Determine the [x, y] coordinate at the center of the cell enclosing the given text.  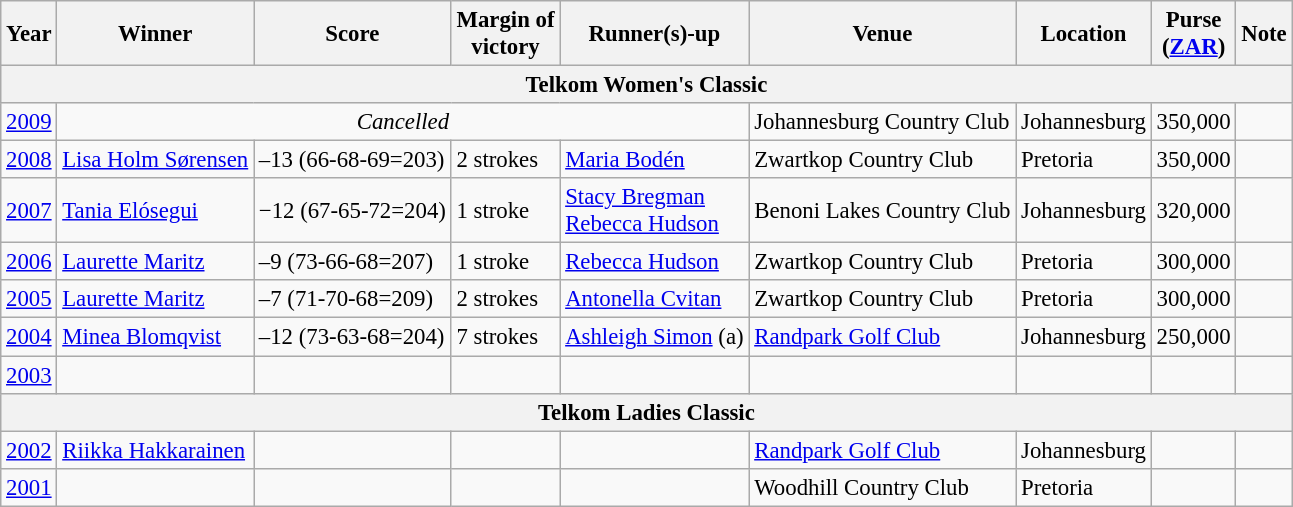
Winner [156, 34]
Antonella Cvitan [654, 299]
Score [353, 34]
2007 [29, 210]
Riikka Hakkarainen [156, 450]
2008 [29, 160]
2009 [29, 122]
–13 (66-68-69=203) [353, 160]
Note [1264, 34]
Lisa Holm Sørensen [156, 160]
2006 [29, 262]
–7 (71-70-68=209) [353, 299]
Purse(ZAR) [1194, 34]
Location [1084, 34]
Cancelled [403, 122]
–12 (73-63-68=204) [353, 337]
2003 [29, 375]
Woodhill Country Club [882, 487]
2001 [29, 487]
Minea Blomqvist [156, 337]
Telkom Ladies Classic [646, 412]
2002 [29, 450]
Johannesburg Country Club [882, 122]
Rebecca Hudson [654, 262]
Benoni Lakes Country Club [882, 210]
Stacy Bregman Rebecca Hudson [654, 210]
320,000 [1194, 210]
−12 (67-65-72=204) [353, 210]
–9 (73-66-68=207) [353, 262]
Year [29, 34]
7 strokes [506, 337]
Maria Bodén [654, 160]
2004 [29, 337]
Ashleigh Simon (a) [654, 337]
Telkom Women's Classic [646, 85]
Runner(s)-up [654, 34]
Margin ofvictory [506, 34]
250,000 [1194, 337]
Tania Elósegui [156, 210]
Venue [882, 34]
2005 [29, 299]
